Find where the given text appears and provide that cell's center as (X, Y) coordinate. 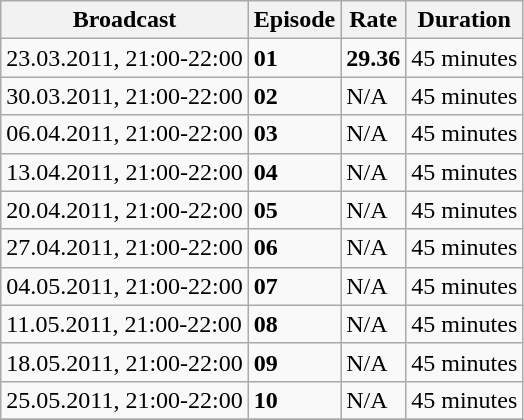
Broadcast (125, 20)
18.05.2011, 21:00-22:00 (125, 362)
02 (294, 96)
01 (294, 58)
Episode (294, 20)
Duration (464, 20)
27.04.2011, 21:00-22:00 (125, 248)
20.04.2011, 21:00-22:00 (125, 210)
23.03.2011, 21:00-22:00 (125, 58)
25.05.2011, 21:00-22:00 (125, 400)
05 (294, 210)
03 (294, 134)
07 (294, 286)
04.05.2011, 21:00-22:00 (125, 286)
08 (294, 324)
04 (294, 172)
30.03.2011, 21:00-22:00 (125, 96)
10 (294, 400)
29.36 (374, 58)
Rate (374, 20)
13.04.2011, 21:00-22:00 (125, 172)
06.04.2011, 21:00-22:00 (125, 134)
11.05.2011, 21:00-22:00 (125, 324)
06 (294, 248)
09 (294, 362)
